Determine the [x, y] coordinate at the center of the cell enclosing the given text.  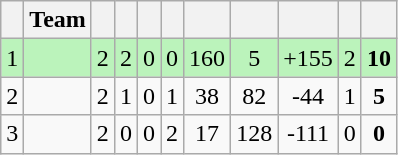
128 [254, 134]
-44 [308, 96]
38 [208, 96]
160 [208, 58]
10 [378, 58]
+155 [308, 58]
Team [58, 20]
17 [208, 134]
3 [12, 134]
-111 [308, 134]
82 [254, 96]
